Extract the [x, y] coordinate from the center of the cell holding the provided text.  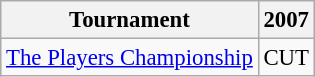
2007 [286, 20]
Tournament [130, 20]
The Players Championship [130, 58]
CUT [286, 58]
